Provide the (x, y) coordinate of the cell's center where the given text is located.  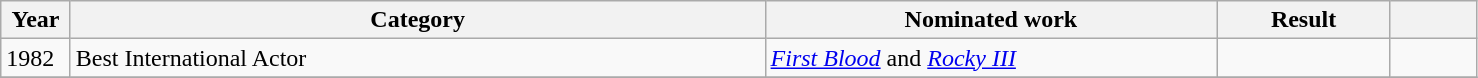
Category (418, 20)
Result (1304, 20)
Nominated work (991, 20)
Year (36, 20)
First Blood and Rocky III (991, 58)
1982 (36, 58)
Best International Actor (418, 58)
